Search for the cell housing the specified text and yield its (x, y) center coordinate. 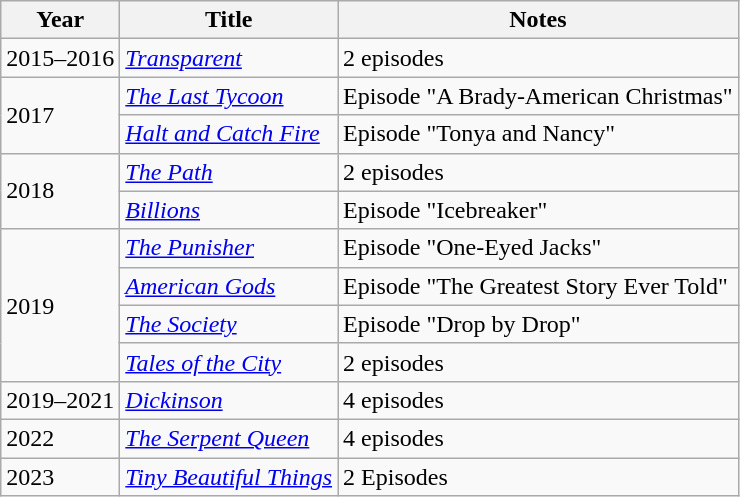
Dickinson (229, 400)
Episode "Tonya and Nancy" (538, 134)
The Path (229, 172)
Transparent (229, 58)
Episode "One-Eyed Jacks" (538, 248)
2023 (60, 477)
2022 (60, 438)
Episode "The Greatest Story Ever Told" (538, 286)
2 Episodes (538, 477)
The Punisher (229, 248)
Year (60, 20)
Episode "A Brady-American Christmas" (538, 96)
Tales of the City (229, 362)
2015–2016 (60, 58)
Tiny Beautiful Things (229, 477)
American Gods (229, 286)
2019–2021 (60, 400)
2018 (60, 191)
Halt and Catch Fire (229, 134)
Episode "Icebreaker" (538, 210)
2019 (60, 305)
The Society (229, 324)
The Last Tycoon (229, 96)
The Serpent Queen (229, 438)
2017 (60, 115)
Billions (229, 210)
Episode "Drop by Drop" (538, 324)
Notes (538, 20)
Title (229, 20)
